Identify which cell holds the provided text, then report its [X, Y] central coordinate. 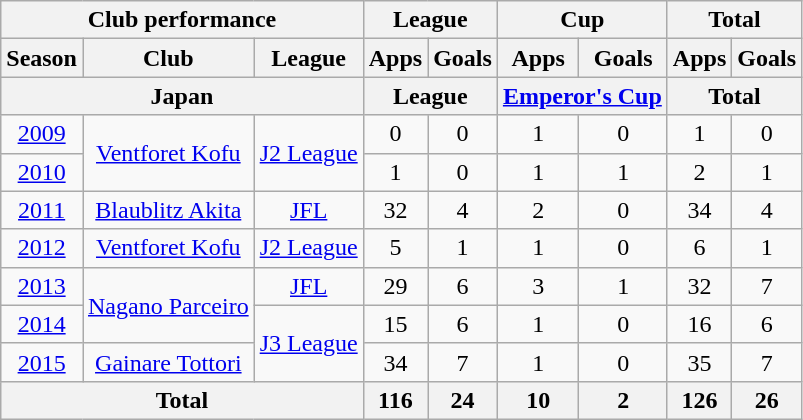
126 [699, 400]
116 [395, 400]
Club [168, 58]
Emperor's Cup [582, 96]
3 [538, 286]
2011 [42, 210]
10 [538, 400]
2015 [42, 362]
Nagano Parceiro [168, 305]
Blaublitz Akita [168, 210]
Cup [582, 20]
2014 [42, 324]
Season [42, 58]
35 [699, 362]
2012 [42, 248]
2009 [42, 134]
Japan [182, 96]
J3 League [308, 343]
2013 [42, 286]
15 [395, 324]
5 [395, 248]
24 [463, 400]
Club performance [182, 20]
26 [767, 400]
2010 [42, 172]
Gainare Tottori [168, 362]
29 [395, 286]
16 [699, 324]
